Output the [x, y] coordinate of the center of the cell containing the given text.  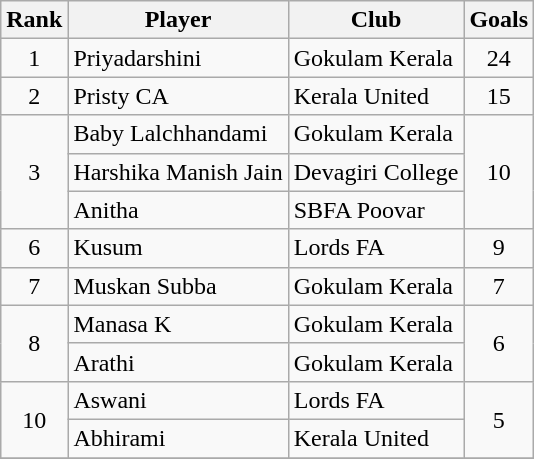
15 [499, 96]
Abhirami [178, 438]
Muskan Subba [178, 286]
Kusum [178, 248]
Anitha [178, 210]
Player [178, 20]
5 [499, 419]
3 [34, 172]
8 [34, 343]
Pristy CA [178, 96]
Arathi [178, 362]
2 [34, 96]
1 [34, 58]
Devagiri College [376, 172]
24 [499, 58]
Harshika Manish Jain [178, 172]
Manasa K [178, 324]
Club [376, 20]
Priyadarshini [178, 58]
9 [499, 248]
Aswani [178, 400]
Baby Lalchhandami [178, 134]
Goals [499, 20]
SBFA Poovar [376, 210]
Rank [34, 20]
